Provide the [x, y] coordinate of the cell's center where the given text is located.  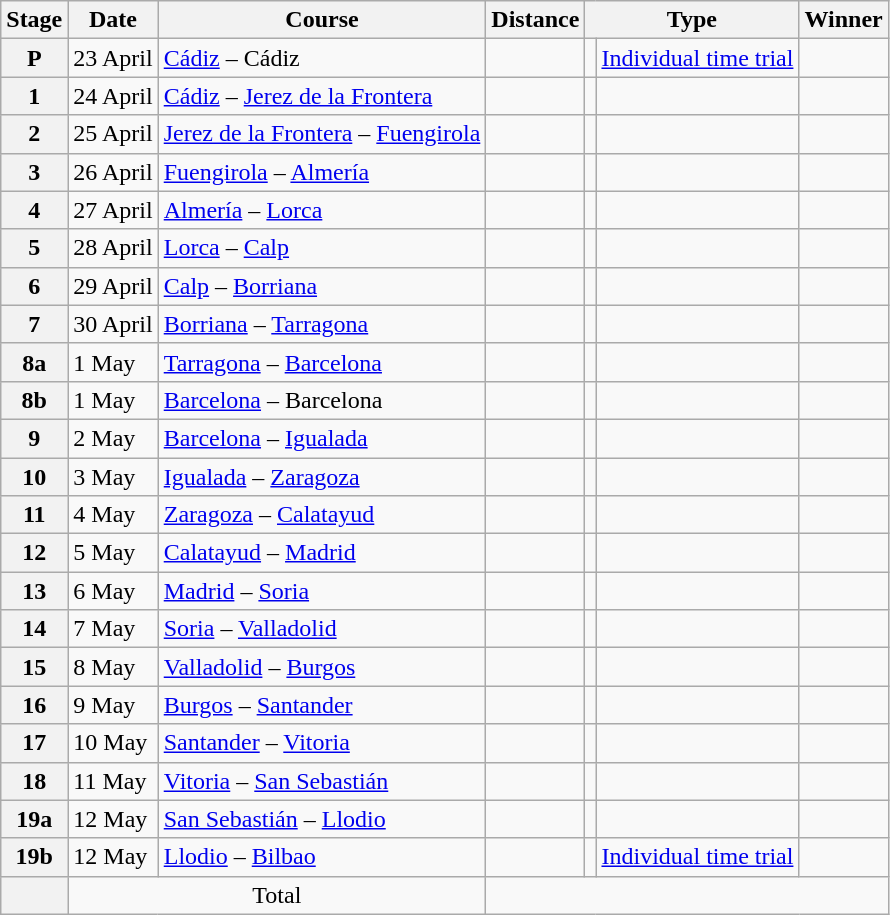
6 [34, 286]
Jerez de la Frontera – Fuengirola [322, 134]
Winner [844, 20]
14 [34, 629]
23 April [113, 58]
Igualada – Zaragoza [322, 477]
Almería – Lorca [322, 210]
10 May [113, 743]
Fuengirola – Almería [322, 172]
9 [34, 438]
11 [34, 515]
Distance [536, 20]
Vitoria – San Sebastián [322, 781]
Barcelona – Igualada [322, 438]
Lorca – Calp [322, 248]
1 [34, 96]
3 May [113, 477]
8b [34, 400]
Calatayud – Madrid [322, 553]
Cádiz – Cádiz [322, 58]
16 [34, 705]
17 [34, 743]
San Sebastián – Llodio [322, 819]
11 May [113, 781]
9 May [113, 705]
Llodio – Bilbao [322, 857]
5 May [113, 553]
7 [34, 324]
4 May [113, 515]
26 April [113, 172]
Tarragona – Barcelona [322, 362]
30 April [113, 324]
27 April [113, 210]
5 [34, 248]
3 [34, 172]
7 May [113, 629]
Burgos – Santander [322, 705]
Course [322, 20]
4 [34, 210]
6 May [113, 591]
8 May [113, 667]
Barcelona – Barcelona [322, 400]
Madrid – Soria [322, 591]
Date [113, 20]
19b [34, 857]
15 [34, 667]
13 [34, 591]
19a [34, 819]
Total [277, 895]
10 [34, 477]
Soria – Valladolid [322, 629]
Calp – Borriana [322, 286]
Borriana – Tarragona [322, 324]
18 [34, 781]
29 April [113, 286]
8a [34, 362]
Stage [34, 20]
Santander – Vitoria [322, 743]
12 [34, 553]
28 April [113, 248]
Zaragoza – Calatayud [322, 515]
24 April [113, 96]
P [34, 58]
2 May [113, 438]
Cádiz – Jerez de la Frontera [322, 96]
25 April [113, 134]
2 [34, 134]
Valladolid – Burgos [322, 667]
Type [692, 20]
